Find where the given text appears and provide that cell's center as (x, y) coordinate. 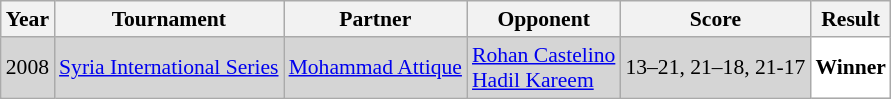
Opponent (544, 19)
Score (715, 19)
Rohan Castelino Hadil Kareem (544, 68)
2008 (28, 68)
Year (28, 19)
Winner (850, 68)
Mohammad Attique (376, 68)
Result (850, 19)
Tournament (169, 19)
Partner (376, 19)
Syria International Series (169, 68)
13–21, 21–18, 21-17 (715, 68)
